Find where the given text appears and provide that cell's center as [x, y] coordinate. 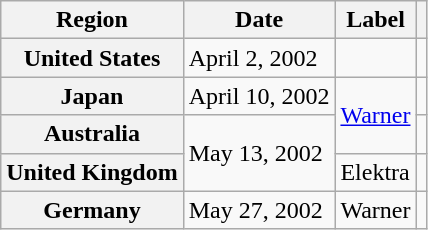
May 13, 2002 [259, 153]
April 10, 2002 [259, 96]
United States [92, 58]
Label [376, 20]
Germany [92, 210]
Australia [92, 134]
April 2, 2002 [259, 58]
Date [259, 20]
Elektra [376, 172]
Region [92, 20]
May 27, 2002 [259, 210]
United Kingdom [92, 172]
Japan [92, 96]
